Extract the (X, Y) coordinate from the center of the cell holding the provided text.  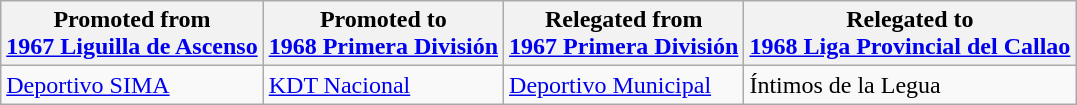
Relegated to1968 Liga Provincial del Callao (910, 34)
Promoted to1968 Primera División (383, 34)
Deportivo SIMA (132, 85)
KDT Nacional (383, 85)
Deportivo Municipal (624, 85)
Íntimos de la Legua (910, 85)
Promoted from1967 Liguilla de Ascenso (132, 34)
Relegated from1967 Primera División (624, 34)
